Return the (X, Y) coordinate for the center point of the cell that contains the specified text.  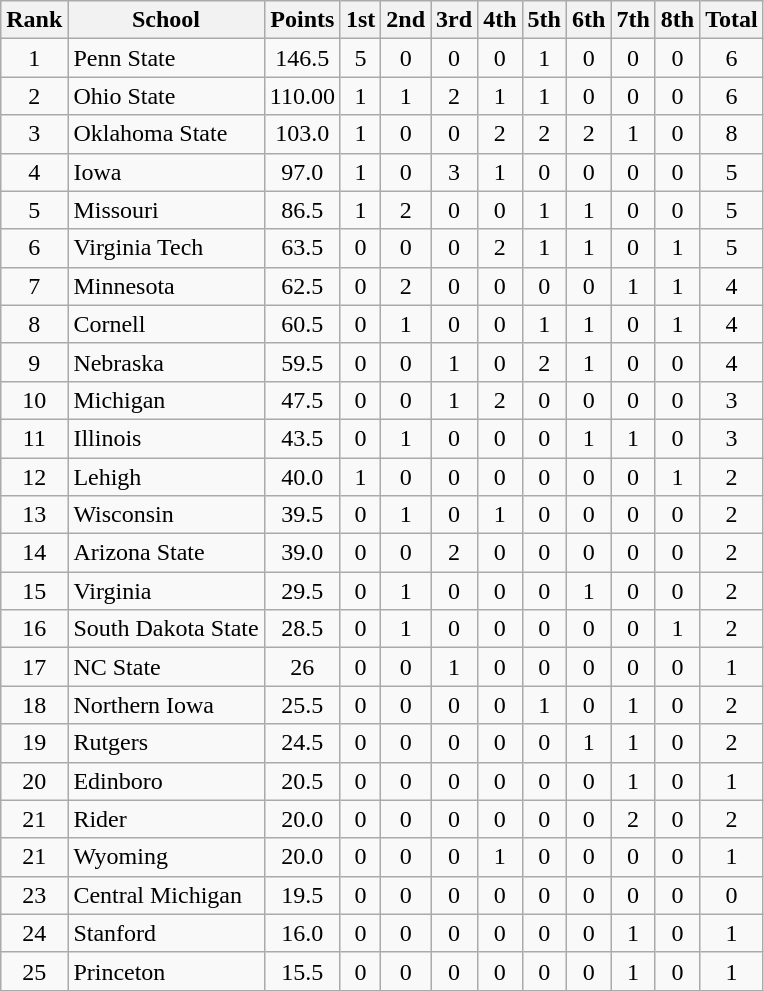
Penn State (166, 58)
86.5 (302, 210)
Lehigh (166, 477)
Stanford (166, 933)
110.00 (302, 96)
6th (588, 20)
10 (34, 400)
25.5 (302, 705)
Virginia (166, 591)
Rutgers (166, 743)
19.5 (302, 895)
Minnesota (166, 286)
11 (34, 438)
Princeton (166, 971)
7 (34, 286)
7th (633, 20)
Cornell (166, 324)
20.5 (302, 781)
Points (302, 20)
103.0 (302, 134)
NC State (166, 667)
16 (34, 629)
Nebraska (166, 362)
Total (732, 20)
Central Michigan (166, 895)
8th (677, 20)
1st (360, 20)
Oklahoma State (166, 134)
Virginia Tech (166, 248)
Missouri (166, 210)
9 (34, 362)
47.5 (302, 400)
14 (34, 553)
Iowa (166, 172)
60.5 (302, 324)
South Dakota State (166, 629)
39.5 (302, 515)
3rd (454, 20)
Ohio State (166, 96)
Rank (34, 20)
4th (500, 20)
28.5 (302, 629)
62.5 (302, 286)
63.5 (302, 248)
13 (34, 515)
59.5 (302, 362)
24 (34, 933)
20 (34, 781)
Michigan (166, 400)
29.5 (302, 591)
Illinois (166, 438)
15.5 (302, 971)
Wyoming (166, 857)
5th (544, 20)
23 (34, 895)
26 (302, 667)
18 (34, 705)
Arizona State (166, 553)
24.5 (302, 743)
25 (34, 971)
15 (34, 591)
43.5 (302, 438)
12 (34, 477)
Rider (166, 819)
40.0 (302, 477)
2nd (406, 20)
146.5 (302, 58)
39.0 (302, 553)
19 (34, 743)
Northern Iowa (166, 705)
97.0 (302, 172)
Edinboro (166, 781)
16.0 (302, 933)
Wisconsin (166, 515)
School (166, 20)
17 (34, 667)
